Scan for the cell matching the given text and deliver its (X, Y) coordinate at center. 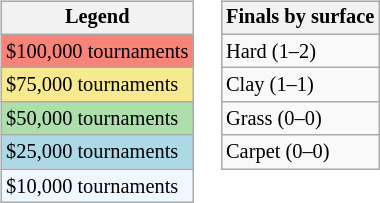
$100,000 tournaments (97, 51)
$25,000 tournaments (97, 152)
Clay (1–1) (300, 85)
$75,000 tournaments (97, 85)
$50,000 tournaments (97, 119)
Carpet (0–0) (300, 152)
$10,000 tournaments (97, 186)
Finals by surface (300, 18)
Legend (97, 18)
Grass (0–0) (300, 119)
Hard (1–2) (300, 51)
